Identify which cell holds the provided text, then report its [X, Y] central coordinate. 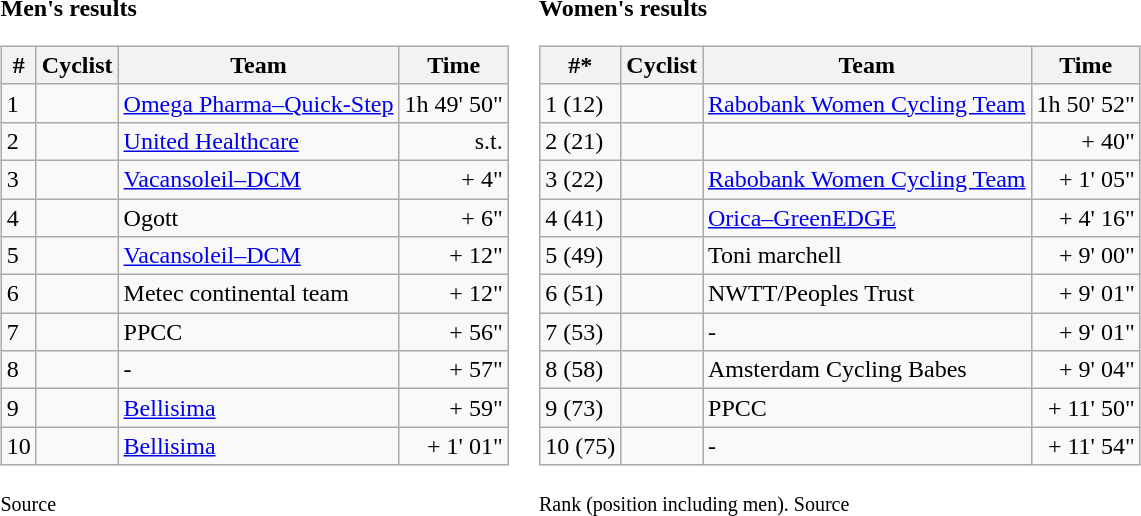
+ 11' 54" [1086, 446]
+ 59" [454, 408]
+ 4" [454, 179]
1h 49' 50" [454, 103]
NWTT/Peoples Trust [866, 294]
9 (73) [580, 408]
+ 6" [454, 217]
Orica–GreenEDGE [866, 217]
6 [18, 294]
# [18, 65]
3 (22) [580, 179]
Toni marchell [866, 256]
3 [18, 179]
Amsterdam Cycling Babes [866, 370]
s.t. [454, 141]
6 (51) [580, 294]
8 (58) [580, 370]
8 [18, 370]
+ 1' 05" [1086, 179]
+ 9' 00" [1086, 256]
+ 40" [1086, 141]
10 [18, 446]
+ 4' 16" [1086, 217]
2 (21) [580, 141]
+ 57" [454, 370]
4 [18, 217]
1 [18, 103]
7 [18, 332]
7 (53) [580, 332]
United Healthcare [258, 141]
1 (12) [580, 103]
Metec continental team [258, 294]
1h 50' 52" [1086, 103]
10 (75) [580, 446]
4 (41) [580, 217]
+ 56" [454, 332]
5 [18, 256]
+ 11' 50" [1086, 408]
Ogott [258, 217]
5 (49) [580, 256]
9 [18, 408]
2 [18, 141]
#* [580, 65]
+ 9' 04" [1086, 370]
Omega Pharma–Quick-Step [258, 103]
+ 1' 01" [454, 446]
